Determine the (X, Y) coordinate at the center of the cell enclosing the given text.  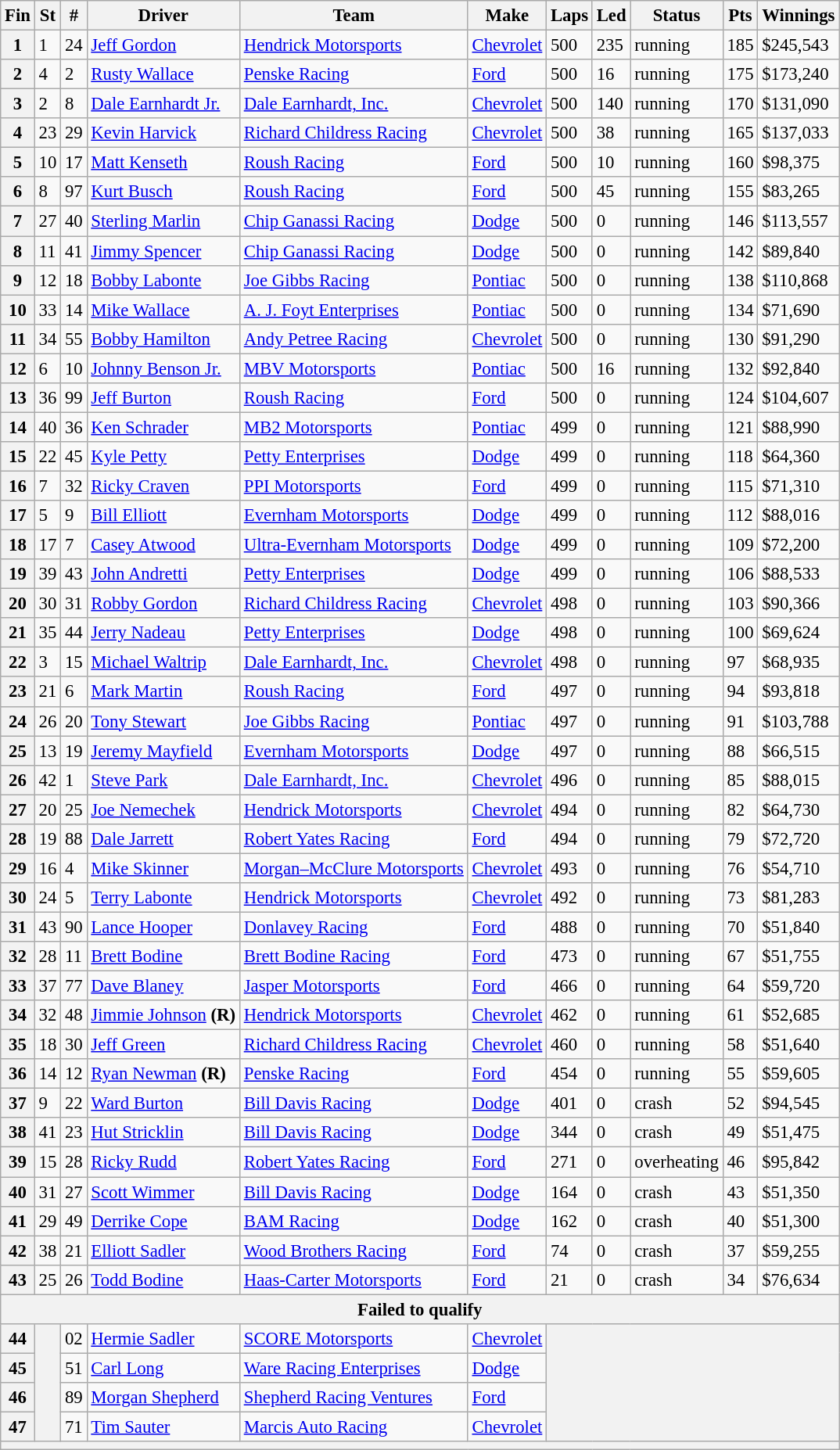
$66,515 (799, 751)
$88,016 (799, 515)
Jeff Gordon (163, 45)
SCORE Motorsports (354, 1339)
79 (740, 839)
132 (740, 368)
462 (569, 1015)
Mark Martin (163, 692)
$81,283 (799, 898)
124 (740, 398)
89 (74, 1398)
Robby Gordon (163, 604)
488 (569, 927)
85 (740, 780)
Bill Elliott (163, 515)
170 (740, 104)
47 (18, 1427)
454 (569, 1074)
Michael Waltrip (163, 662)
$110,868 (799, 280)
Brett Bodine (163, 956)
$59,605 (799, 1074)
Laps (569, 16)
Ward Burton (163, 1104)
A. J. Foyt Enterprises (354, 310)
Kevin Harvick (163, 133)
Ware Racing Enterprises (354, 1368)
Dale Earnhardt Jr. (163, 104)
$64,730 (799, 809)
73 (740, 898)
496 (569, 780)
401 (569, 1104)
$88,533 (799, 574)
82 (740, 809)
155 (740, 192)
$51,350 (799, 1192)
492 (569, 898)
77 (74, 986)
142 (740, 251)
Hermie Sadler (163, 1339)
112 (740, 515)
$88,015 (799, 780)
$89,840 (799, 251)
$72,720 (799, 839)
48 (74, 1015)
Haas-Carter Motorsports (354, 1280)
Jeff Green (163, 1045)
Jeff Burton (163, 398)
61 (740, 1015)
$72,200 (799, 545)
164 (569, 1192)
344 (569, 1133)
Bobby Hamilton (163, 339)
Joe Nemechek (163, 809)
Ultra-Evernham Motorsports (354, 545)
146 (740, 221)
$71,310 (799, 486)
466 (569, 986)
235 (612, 45)
$64,360 (799, 457)
185 (740, 45)
Led (612, 16)
Casey Atwood (163, 545)
71 (74, 1427)
Ricky Rudd (163, 1162)
overheating (677, 1162)
Rusty Wallace (163, 74)
$51,840 (799, 927)
$71,690 (799, 310)
Elliott Sadler (163, 1251)
Hut Stricklin (163, 1133)
$131,090 (799, 104)
52 (740, 1104)
$91,290 (799, 339)
$98,375 (799, 163)
109 (740, 545)
Ricky Craven (163, 486)
121 (740, 427)
Marcis Auto Racing (354, 1427)
473 (569, 956)
Johnny Benson Jr. (163, 368)
Driver (163, 16)
Carl Long (163, 1368)
Status (677, 16)
Shepherd Racing Ventures (354, 1398)
Bobby Labonte (163, 280)
99 (74, 398)
MB2 Motorsports (354, 427)
$51,755 (799, 956)
100 (740, 633)
Kyle Petty (163, 457)
Jimmie Johnson (R) (163, 1015)
Wood Brothers Racing (354, 1251)
Fin (18, 16)
130 (740, 339)
Jasper Motorsports (354, 986)
$52,685 (799, 1015)
$137,033 (799, 133)
90 (74, 927)
160 (740, 163)
Todd Bodine (163, 1280)
51 (74, 1368)
$93,818 (799, 692)
$51,475 (799, 1133)
460 (569, 1045)
115 (740, 486)
$90,366 (799, 604)
Dave Blaney (163, 986)
140 (612, 104)
$51,300 (799, 1221)
Pts (740, 16)
Morgan–McClure Motorsports (354, 868)
118 (740, 457)
Andy Petree Racing (354, 339)
Team (354, 16)
Lance Hooper (163, 927)
Winnings (799, 16)
76 (740, 868)
$59,720 (799, 986)
Brett Bodine Racing (354, 956)
$92,840 (799, 368)
$68,935 (799, 662)
Matt Kenseth (163, 163)
$83,265 (799, 192)
103 (740, 604)
Ryan Newman (R) (163, 1074)
Tim Sauter (163, 1427)
$113,557 (799, 221)
St (47, 16)
Jerry Nadeau (163, 633)
Mike Wallace (163, 310)
138 (740, 280)
$95,842 (799, 1162)
# (74, 16)
PPI Motorsports (354, 486)
$51,640 (799, 1045)
493 (569, 868)
Jeremy Mayfield (163, 751)
70 (740, 927)
134 (740, 310)
67 (740, 956)
165 (740, 133)
$59,255 (799, 1251)
Dale Jarrett (163, 839)
94 (740, 692)
$245,543 (799, 45)
Failed to qualify (420, 1309)
Jimmy Spencer (163, 251)
$69,624 (799, 633)
Donlavey Racing (354, 927)
162 (569, 1221)
MBV Motorsports (354, 368)
$54,710 (799, 868)
Sterling Marlin (163, 221)
271 (569, 1162)
Make (507, 16)
106 (740, 574)
John Andretti (163, 574)
Tony Stewart (163, 721)
74 (569, 1251)
BAM Racing (354, 1221)
Steve Park (163, 780)
64 (740, 986)
Mike Skinner (163, 868)
$76,634 (799, 1280)
$88,990 (799, 427)
$173,240 (799, 74)
Ken Schrader (163, 427)
$103,788 (799, 721)
175 (740, 74)
Scott Wimmer (163, 1192)
58 (740, 1045)
Terry Labonte (163, 898)
02 (74, 1339)
$94,545 (799, 1104)
Morgan Shepherd (163, 1398)
$104,607 (799, 398)
Kurt Busch (163, 192)
Derrike Cope (163, 1221)
91 (740, 721)
